Pinpoint the cell where the given text exists, returning its (x, y) midpoint coordinate. 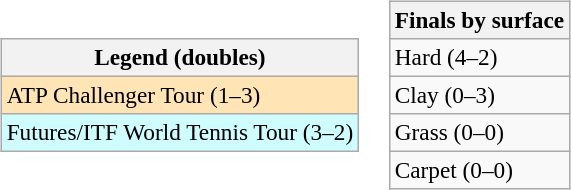
ATP Challenger Tour (1–3) (180, 95)
Futures/ITF World Tennis Tour (3–2) (180, 133)
Carpet (0–0) (479, 171)
Finals by surface (479, 20)
Clay (0–3) (479, 95)
Hard (4–2) (479, 57)
Legend (doubles) (180, 57)
Grass (0–0) (479, 133)
